Return the (X, Y) coordinate for the center point of the cell that contains the specified text.  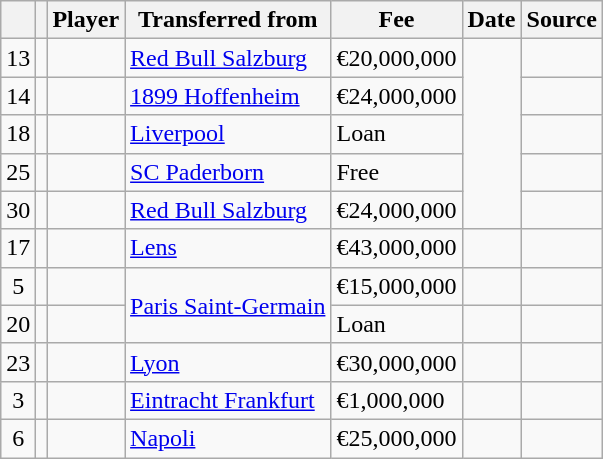
Lyon (228, 362)
6 (18, 438)
Fee (396, 20)
5 (18, 286)
Date (492, 20)
1899 Hoffenheim (228, 96)
Transferred from (228, 20)
17 (18, 248)
20 (18, 324)
€1,000,000 (396, 400)
Free (396, 172)
€30,000,000 (396, 362)
Paris Saint-Germain (228, 305)
Liverpool (228, 134)
30 (18, 210)
Eintracht Frankfurt (228, 400)
SC Paderborn (228, 172)
€43,000,000 (396, 248)
3 (18, 400)
€20,000,000 (396, 58)
€25,000,000 (396, 438)
Lens (228, 248)
13 (18, 58)
Player (86, 20)
23 (18, 362)
25 (18, 172)
14 (18, 96)
18 (18, 134)
Source (562, 20)
€15,000,000 (396, 286)
Napoli (228, 438)
